From the cell containing the given text, extract its center point as (X, Y) coordinate. 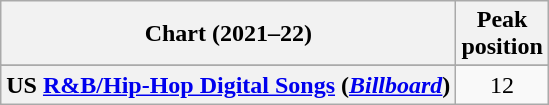
Chart (2021–22) (228, 34)
12 (502, 85)
US R&B/Hip-Hop Digital Songs (Billboard) (228, 85)
Peakposition (502, 34)
